Determine the (X, Y) coordinate at the center of the cell enclosing the given text.  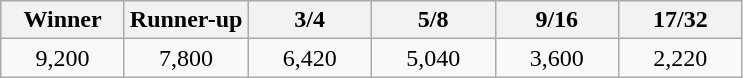
9,200 (63, 58)
2,220 (681, 58)
5,040 (433, 58)
3,600 (557, 58)
17/32 (681, 20)
Winner (63, 20)
7,800 (186, 58)
9/16 (557, 20)
6,420 (310, 58)
3/4 (310, 20)
Runner-up (186, 20)
5/8 (433, 20)
